Provide the (x, y) coordinate of the cell's center where the given text is located.  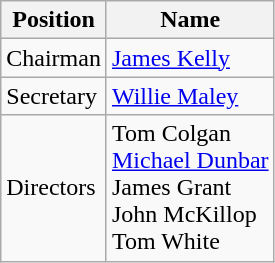
Willie Maley (190, 96)
Secretary (54, 96)
Chairman (54, 58)
James Kelly (190, 58)
Tom ColganMichael DunbarJames GrantJohn McKillopTom White (190, 188)
Position (54, 20)
Name (190, 20)
Directors (54, 188)
